Provide the (X, Y) coordinate of the cell's center where the given text is located.  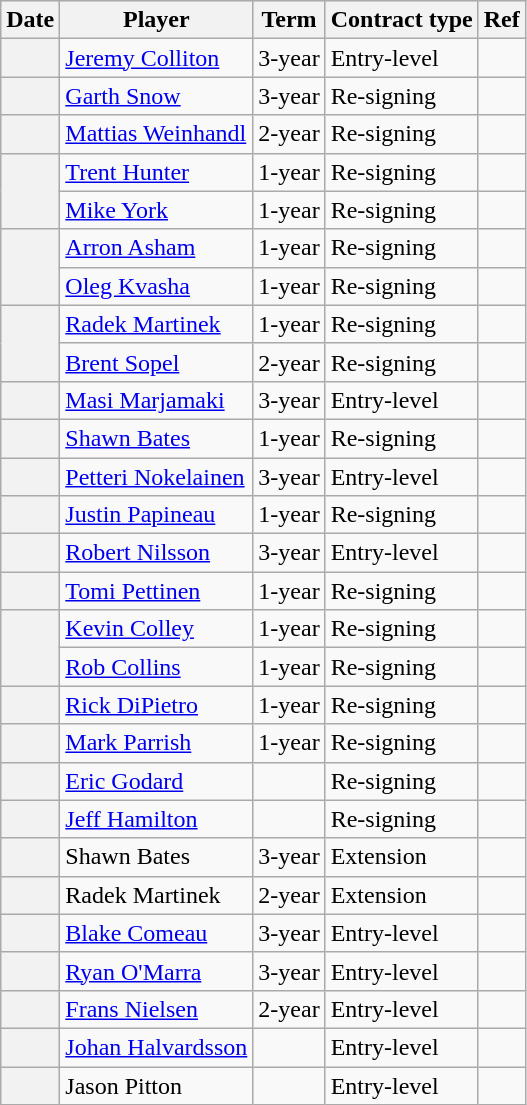
Player (156, 20)
Johan Halvardsson (156, 1047)
Ref (502, 20)
Rob Collins (156, 667)
Date (30, 20)
Term (289, 20)
Mark Parrish (156, 743)
Masi Marjamaki (156, 400)
Rick DiPietro (156, 705)
Mike York (156, 210)
Robert Nilsson (156, 553)
Tomi Pettinen (156, 591)
Garth Snow (156, 96)
Jeff Hamilton (156, 819)
Arron Asham (156, 248)
Eric Godard (156, 781)
Blake Comeau (156, 933)
Frans Nielsen (156, 1009)
Contract type (402, 20)
Jeremy Colliton (156, 58)
Ryan O'Marra (156, 971)
Brent Sopel (156, 362)
Oleg Kvasha (156, 286)
Kevin Colley (156, 629)
Mattias Weinhandl (156, 134)
Jason Pitton (156, 1085)
Justin Papineau (156, 515)
Petteri Nokelainen (156, 477)
Trent Hunter (156, 172)
